Find where the given text appears and provide that cell's center as (X, Y) coordinate. 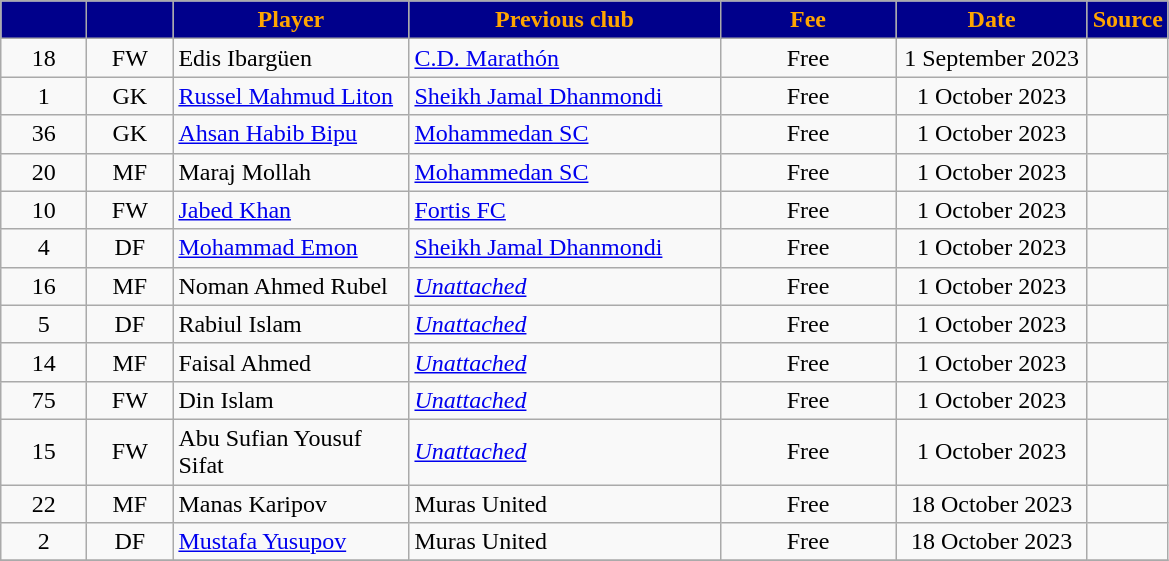
Manas Karipov (291, 503)
Edis Ibargüen (291, 58)
Mustafa Yusupov (291, 542)
1 (44, 96)
14 (44, 362)
22 (44, 503)
4 (44, 248)
36 (44, 134)
Maraj Mollah (291, 172)
10 (44, 210)
Faisal Ahmed (291, 362)
Fortis FC (564, 210)
C.D. Marathón (564, 58)
Ahsan Habib Bipu (291, 134)
Mohammad Emon (291, 248)
Date (992, 20)
Source (1128, 20)
15 (44, 452)
Fee (808, 20)
18 (44, 58)
Abu Sufian Yousuf Sifat (291, 452)
Rabiul Islam (291, 324)
5 (44, 324)
20 (44, 172)
Noman Ahmed Rubel (291, 286)
Previous club (564, 20)
Russel Mahmud Liton (291, 96)
Player (291, 20)
Jabed Khan (291, 210)
Din Islam (291, 400)
2 (44, 542)
75 (44, 400)
1 September 2023 (992, 58)
16 (44, 286)
